Search for the cell housing the specified text and yield its [x, y] center coordinate. 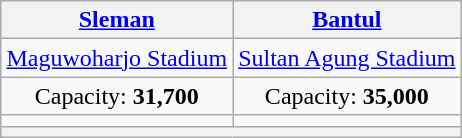
Bantul [347, 20]
Capacity: 31,700 [117, 96]
Sleman [117, 20]
Sultan Agung Stadium [347, 58]
Capacity: 35,000 [347, 96]
Maguwoharjo Stadium [117, 58]
